Scan for the cell matching the given text and deliver its [x, y] coordinate at center. 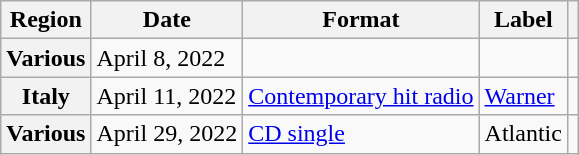
April 29, 2022 [167, 134]
Contemporary hit radio [361, 96]
Format [361, 20]
Label [523, 20]
April 8, 2022 [167, 58]
Italy [46, 96]
CD single [361, 134]
April 11, 2022 [167, 96]
Atlantic [523, 134]
Date [167, 20]
Warner [523, 96]
Region [46, 20]
